Determine the (X, Y) coordinate at the center of the cell enclosing the given text.  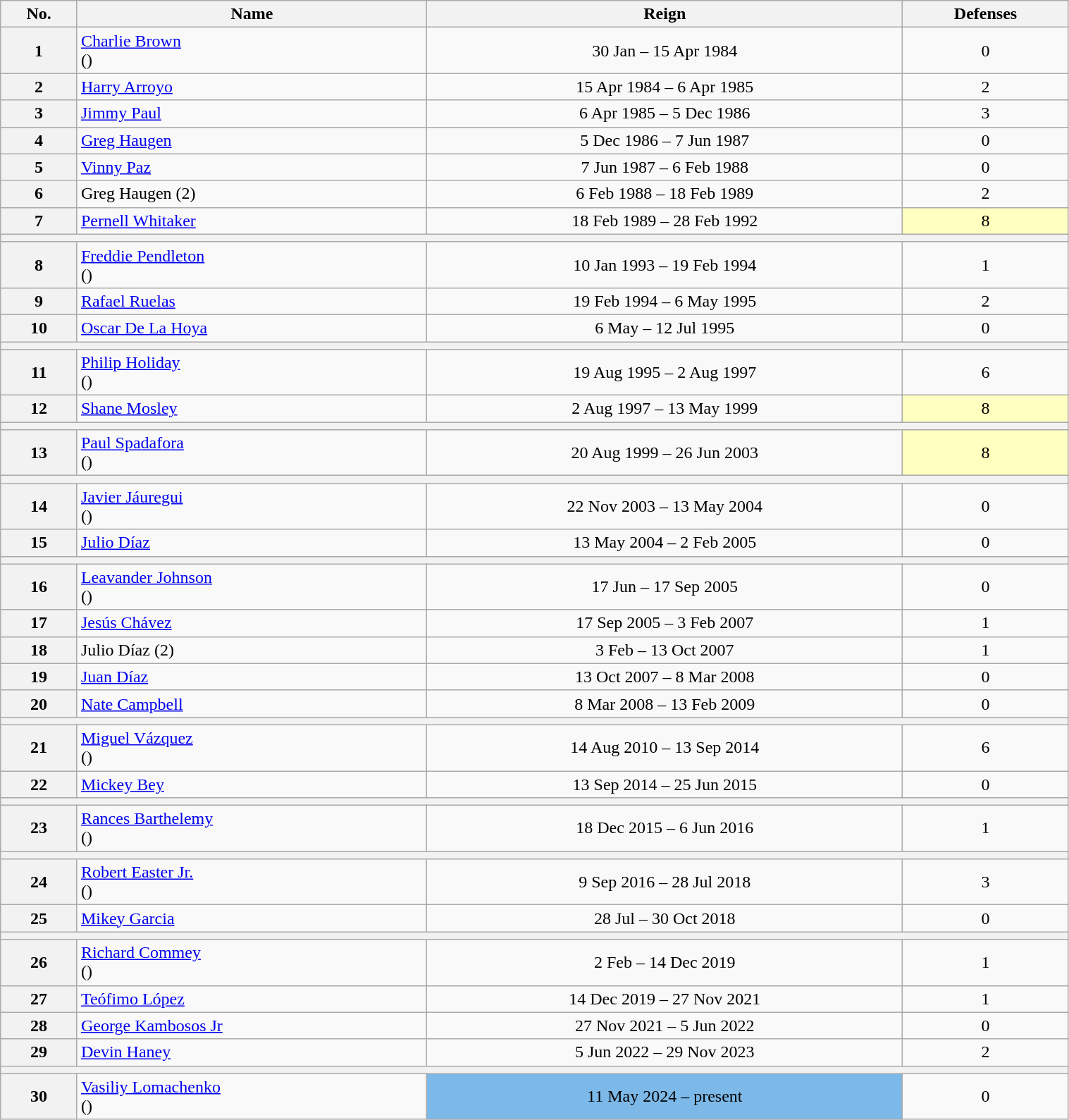
Shane Mosley (252, 409)
6 May – 12 Jul 1995 (665, 328)
29 (39, 1052)
22 (39, 784)
12 (39, 409)
20 (39, 703)
17 Jun – 17 Sep 2005 (665, 586)
27 (39, 999)
18 (39, 650)
17 (39, 623)
Miguel Vázquez() (252, 747)
10 (39, 328)
8 Mar 2008 – 13 Feb 2009 (665, 703)
27 Nov 2021 – 5 Jun 2022 (665, 1026)
14 (39, 506)
9 (39, 301)
15 Apr 1984 – 6 Apr 1985 (665, 87)
Vinny Paz (252, 167)
Mickey Bey (252, 784)
Richard Commey() (252, 963)
2 Aug 1997 – 13 May 1999 (665, 409)
17 Sep 2005 – 3 Feb 2007 (665, 623)
14 Dec 2019 – 27 Nov 2021 (665, 999)
Philip Holiday() (252, 372)
6 Apr 1985 – 5 Dec 1986 (665, 113)
Freddie Pendleton() (252, 265)
Name (252, 14)
Vasiliy Lomachenko() (252, 1097)
26 (39, 963)
Javier Jáuregui() (252, 506)
30 Jan – 15 Apr 1984 (665, 51)
5 Jun 2022 – 29 Nov 2023 (665, 1052)
23 (39, 829)
24 (39, 882)
5 Dec 1986 – 7 Jun 1987 (665, 140)
Juan Díaz (252, 677)
25 (39, 918)
Paul Spadafora() (252, 453)
Defenses (985, 14)
Leavander Johnson() (252, 586)
22 Nov 2003 – 13 May 2004 (665, 506)
11 (39, 372)
20 Aug 1999 – 26 Jun 2003 (665, 453)
7 (39, 221)
13 (39, 453)
11 May 2024 – present (665, 1097)
Reign (665, 14)
13 Oct 2007 – 8 Mar 2008 (665, 677)
Oscar De La Hoya (252, 328)
16 (39, 586)
30 (39, 1097)
Julio Díaz (252, 543)
19 Feb 1994 – 6 May 1995 (665, 301)
4 (39, 140)
19 Aug 1995 – 2 Aug 1997 (665, 372)
21 (39, 747)
28 (39, 1026)
Robert Easter Jr.() (252, 882)
13 May 2004 – 2 Feb 2005 (665, 543)
Teófimo López (252, 999)
9 Sep 2016 – 28 Jul 2018 (665, 882)
Pernell Whitaker (252, 221)
13 Sep 2014 – 25 Jun 2015 (665, 784)
Rafael Ruelas (252, 301)
18 Feb 1989 – 28 Feb 1992 (665, 221)
5 (39, 167)
Devin Haney (252, 1052)
No. (39, 14)
19 (39, 677)
Jimmy Paul (252, 113)
Greg Haugen (252, 140)
28 Jul – 30 Oct 2018 (665, 918)
Mikey Garcia (252, 918)
14 Aug 2010 – 13 Sep 2014 (665, 747)
Greg Haugen (2) (252, 194)
6 Feb 1988 – 18 Feb 1989 (665, 194)
10 Jan 1993 – 19 Feb 1994 (665, 265)
Jesús Chávez (252, 623)
Harry Arroyo (252, 87)
Charlie Brown() (252, 51)
Rances Barthelemy() (252, 829)
George Kambosos Jr (252, 1026)
3 Feb – 13 Oct 2007 (665, 650)
Nate Campbell (252, 703)
15 (39, 543)
Julio Díaz (2) (252, 650)
2 Feb – 14 Dec 2019 (665, 963)
18 Dec 2015 – 6 Jun 2016 (665, 829)
7 Jun 1987 – 6 Feb 1988 (665, 167)
